Extract the [x, y] coordinate from the center of the cell holding the provided text.  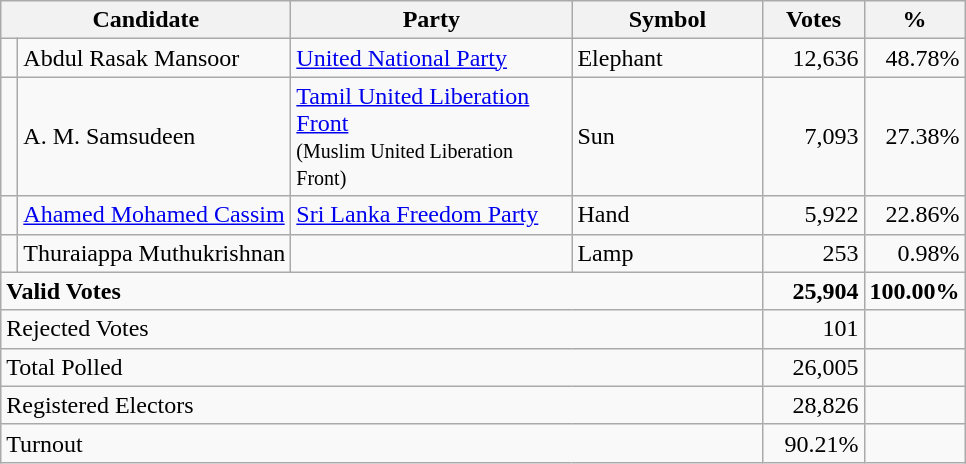
Votes [814, 20]
Sri Lanka Freedom Party [432, 215]
22.86% [914, 215]
28,826 [814, 405]
Ahamed Mohamed Cassim [154, 215]
Total Polled [382, 367]
Turnout [382, 443]
Elephant [668, 58]
Candidate [146, 20]
A. M. Samsudeen [154, 136]
Registered Electors [382, 405]
90.21% [814, 443]
Sun [668, 136]
Abdul Rasak Mansoor [154, 58]
Party [432, 20]
12,636 [814, 58]
48.78% [914, 58]
5,922 [814, 215]
Thuraiappa Muthukrishnan [154, 253]
27.38% [914, 136]
Hand [668, 215]
7,093 [814, 136]
253 [814, 253]
Lamp [668, 253]
United National Party [432, 58]
0.98% [914, 253]
100.00% [914, 291]
26,005 [814, 367]
% [914, 20]
Tamil United Liberation Front(Muslim United Liberation Front) [432, 136]
Rejected Votes [382, 329]
Valid Votes [382, 291]
101 [814, 329]
Symbol [668, 20]
25,904 [814, 291]
